Locate the cell with the specified text and output its (x, y) center coordinate. 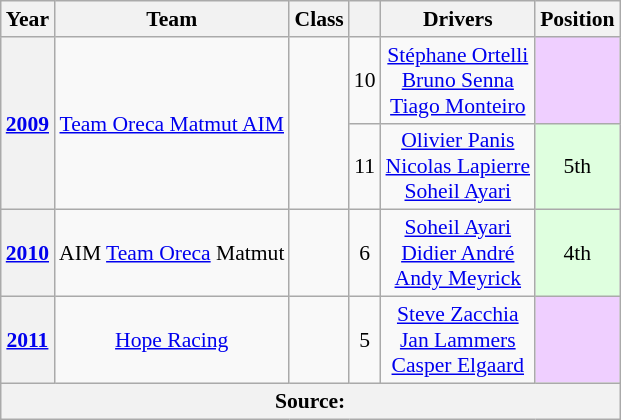
11 (365, 166)
Team Oreca Matmut AIM (172, 124)
Stéphane Ortelli Bruno Senna Tiago Monteiro (458, 80)
Position (577, 19)
2011 (28, 340)
Steve Zacchia Jan Lammers Casper Elgaard (458, 340)
Source: (310, 401)
2010 (28, 254)
Hope Racing (172, 340)
Year (28, 19)
5th (577, 166)
2009 (28, 124)
4th (577, 254)
5 (365, 340)
6 (365, 254)
Drivers (458, 19)
AIM Team Oreca Matmut (172, 254)
Team (172, 19)
Class (318, 19)
10 (365, 80)
Soheil Ayari Didier André Andy Meyrick (458, 254)
Olivier Panis Nicolas Lapierre Soheil Ayari (458, 166)
